Return the (x, y) coordinate for the center point of the cell that contains the specified text.  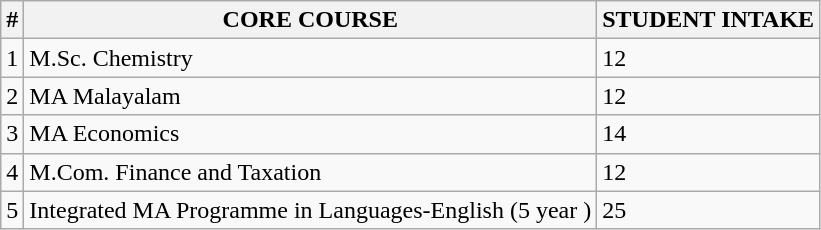
5 (12, 210)
2 (12, 96)
STUDENT INTAKE (708, 20)
14 (708, 134)
3 (12, 134)
4 (12, 172)
25 (708, 210)
M.Sc. Chemistry (310, 58)
Integrated MA Programme in Languages-English (5 year ) (310, 210)
M.Com. Finance and Taxation (310, 172)
MA Malayalam (310, 96)
# (12, 20)
1 (12, 58)
CORE COURSE (310, 20)
MA Economics (310, 134)
